Detect which cell encompasses the target text, then output its [X, Y] center coordinate. 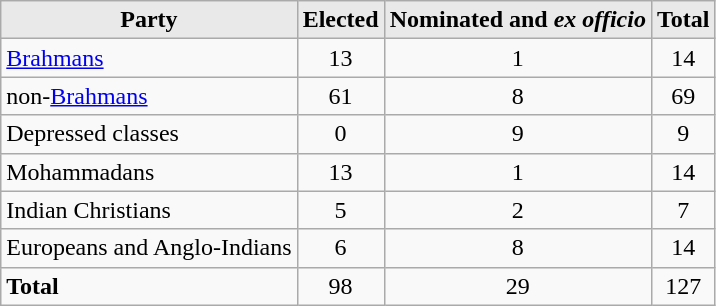
7 [683, 210]
2 [518, 210]
Brahmans [149, 58]
Indian Christians [149, 210]
Europeans and Anglo-Indians [149, 248]
non-Brahmans [149, 96]
69 [683, 96]
127 [683, 286]
61 [340, 96]
Elected [340, 20]
Mohammadans [149, 172]
Nominated and ex officio [518, 20]
Depressed classes [149, 134]
98 [340, 286]
0 [340, 134]
Party [149, 20]
6 [340, 248]
5 [340, 210]
29 [518, 286]
